Search for the cell housing the specified text and yield its [X, Y] center coordinate. 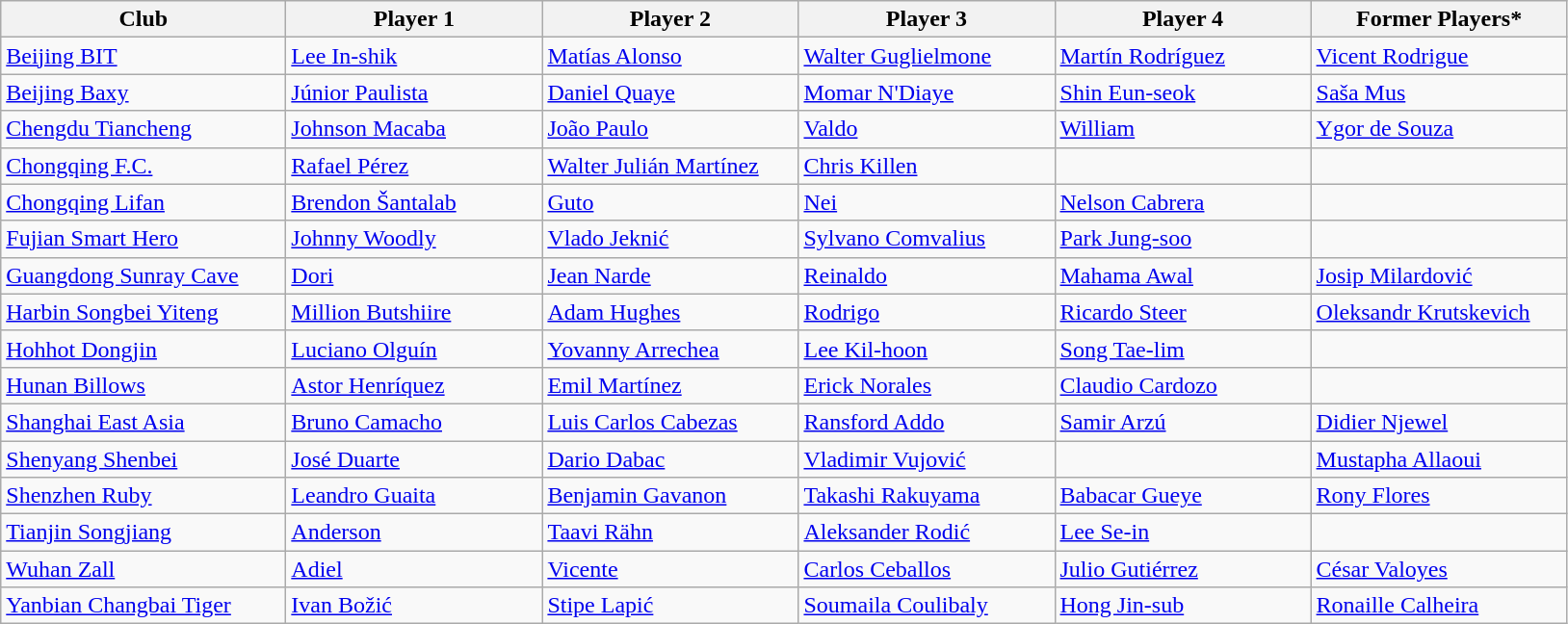
Ygor de Souza [1439, 129]
Sylvano Comvalius [927, 239]
Tianjin Songjiang [144, 533]
Takashi Rakuyama [927, 496]
Ricardo Steer [1183, 312]
Vicent Rodrigue [1439, 56]
Erick Norales [927, 385]
Club [144, 19]
Johnny Woodly [414, 239]
Rafael Pérez [414, 166]
Samir Arzú [1183, 422]
Saša Mus [1439, 92]
Oleksandr Krutskevich [1439, 312]
Taavi Rähn [670, 533]
Mahama Awal [1183, 275]
Player 4 [1183, 19]
Soumaila Coulibaly [927, 606]
Chongqing F.C. [144, 166]
Million Butshiire [414, 312]
Yanbian Changbai Tiger [144, 606]
Valdo [927, 129]
William [1183, 129]
Babacar Gueye [1183, 496]
Vlado Jeknić [670, 239]
Wuhan Zall [144, 569]
Song Tae-lim [1183, 349]
Astor Henríquez [414, 385]
Brendon Šantalab [414, 202]
Leandro Guaita [414, 496]
Daniel Quaye [670, 92]
Matías Alonso [670, 56]
Julio Gutiérrez [1183, 569]
Vladimir Vujović [927, 459]
Rodrigo [927, 312]
Guangdong Sunray Cave [144, 275]
Júnior Paulista [414, 92]
César Valoyes [1439, 569]
Park Jung-soo [1183, 239]
Luis Carlos Cabezas [670, 422]
Jean Narde [670, 275]
Vicente [670, 569]
Carlos Ceballos [927, 569]
Ivan Božić [414, 606]
Rony Flores [1439, 496]
Hohhot Dongjin [144, 349]
Yovanny Arrechea [670, 349]
Shin Eun-seok [1183, 92]
Lee Se-in [1183, 533]
Lee In-shik [414, 56]
Momar N'Diaye [927, 92]
Adam Hughes [670, 312]
Emil Martínez [670, 385]
Aleksander Rodić [927, 533]
Martín Rodríguez [1183, 56]
Adiel [414, 569]
Ronaille Calheira [1439, 606]
Harbin Songbei Yiteng [144, 312]
Chengdu Tiancheng [144, 129]
Hunan Billows [144, 385]
Guto [670, 202]
Player 1 [414, 19]
Beijing BIT [144, 56]
Nelson Cabrera [1183, 202]
Player 2 [670, 19]
Luciano Olguín [414, 349]
Former Players* [1439, 19]
Johnson Macaba [414, 129]
Dario Dabac [670, 459]
Fujian Smart Hero [144, 239]
Chris Killen [927, 166]
Lee Kil-hoon [927, 349]
Nei [927, 202]
Shanghai East Asia [144, 422]
Shenzhen Ruby [144, 496]
Josip Milardović [1439, 275]
Walter Julián Martínez [670, 166]
Anderson [414, 533]
Mustapha Allaoui [1439, 459]
Claudio Cardozo [1183, 385]
Stipe Lapić [670, 606]
Player 3 [927, 19]
Benjamin Gavanon [670, 496]
Didier Njewel [1439, 422]
Bruno Camacho [414, 422]
Walter Guglielmone [927, 56]
Shenyang Shenbei [144, 459]
Hong Jin-sub [1183, 606]
Reinaldo [927, 275]
José Duarte [414, 459]
Beijing Baxy [144, 92]
João Paulo [670, 129]
Chongqing Lifan [144, 202]
Ransford Addo [927, 422]
Dori [414, 275]
